Find where the given text appears and provide that cell's center as (X, Y) coordinate. 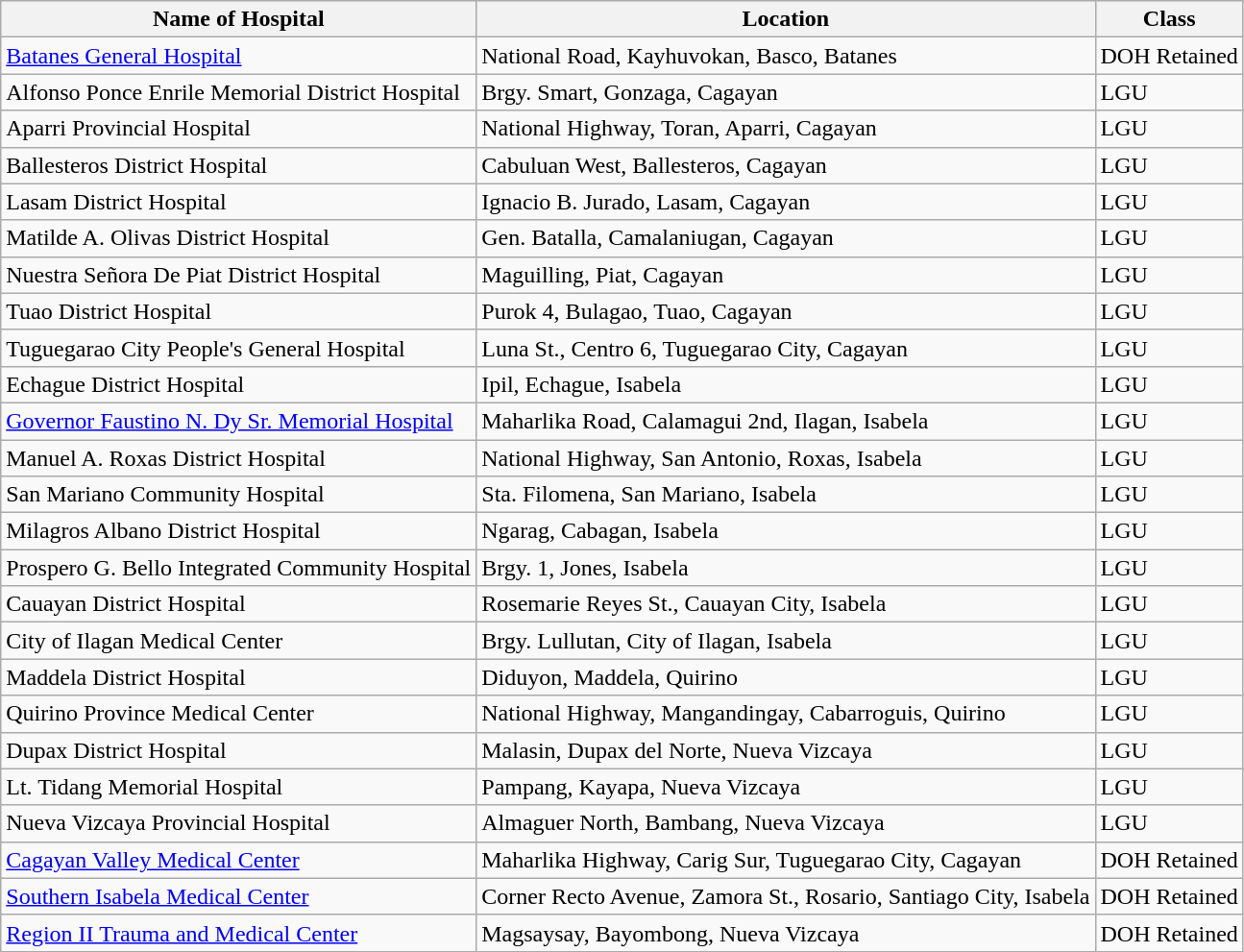
Manuel A. Roxas District Hospital (238, 458)
Maddela District Hospital (238, 677)
National Road, Kayhuvokan, Basco, Batanes (786, 56)
Rosemarie Reyes St., Cauayan City, Isabela (786, 604)
Ignacio B. Jurado, Lasam, Cagayan (786, 202)
Maguilling, Piat, Cagayan (786, 275)
Aparri Provincial Hospital (238, 129)
Ipil, Echague, Isabela (786, 384)
Milagros Albano District Hospital (238, 531)
San Mariano Community Hospital (238, 495)
Matilde A. Olivas District Hospital (238, 238)
Tuguegarao City People's General Hospital (238, 348)
Purok 4, Bulagao, Tuao, Cagayan (786, 311)
Almaguer North, Bambang, Nueva Vizcaya (786, 823)
City of Ilagan Medical Center (238, 641)
Cauayan District Hospital (238, 604)
Gen. Batalla, Camalaniugan, Cagayan (786, 238)
Name of Hospital (238, 19)
Lasam District Hospital (238, 202)
Ngarag, Cabagan, Isabela (786, 531)
Class (1169, 19)
Diduyon, Maddela, Quirino (786, 677)
Sta. Filomena, San Mariano, Isabela (786, 495)
Luna St., Centro 6, Tuguegarao City, Cagayan (786, 348)
Echague District Hospital (238, 384)
Brgy. Lullutan, City of Ilagan, Isabela (786, 641)
Dupax District Hospital (238, 750)
Southern Isabela Medical Center (238, 896)
Quirino Province Medical Center (238, 714)
Corner Recto Avenue, Zamora St., Rosario, Santiago City, Isabela (786, 896)
Brgy. Smart, Gonzaga, Cagayan (786, 92)
National Highway, San Antonio, Roxas, Isabela (786, 458)
Governor Faustino N. Dy Sr. Memorial Hospital (238, 421)
Brgy. 1, Jones, Isabela (786, 568)
Pampang, Kayapa, Nueva Vizcaya (786, 787)
Region II Trauma and Medical Center (238, 933)
Lt. Tidang Memorial Hospital (238, 787)
Maharlika Highway, Carig Sur, Tuguegarao City, Cagayan (786, 860)
Cabuluan West, Ballesteros, Cagayan (786, 165)
Location (786, 19)
Prospero G. Bello Integrated Community Hospital (238, 568)
Malasin, Dupax del Norte, Nueva Vizcaya (786, 750)
Alfonso Ponce Enrile Memorial District Hospital (238, 92)
Batanes General Hospital (238, 56)
Nuestra Señora De Piat District Hospital (238, 275)
Ballesteros District Hospital (238, 165)
National Highway, Toran, Aparri, Cagayan (786, 129)
Magsaysay, Bayombong, Nueva Vizcaya (786, 933)
Cagayan Valley Medical Center (238, 860)
National Highway, Mangandingay, Cabarroguis, Quirino (786, 714)
Tuao District Hospital (238, 311)
Nueva Vizcaya Provincial Hospital (238, 823)
Maharlika Road, Calamagui 2nd, Ilagan, Isabela (786, 421)
